Return [X, Y] of the center of cell containing provided text 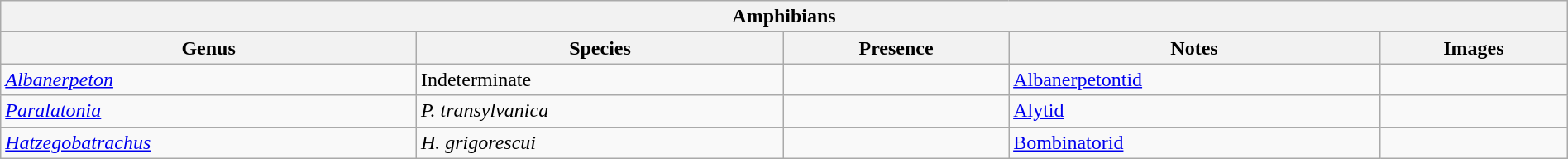
Indeterminate [600, 79]
Images [1474, 48]
Presence [896, 48]
Albanerpetontid [1194, 79]
Alytid [1194, 111]
Genus [208, 48]
Bombinatorid [1194, 142]
Notes [1194, 48]
Albanerpeton [208, 79]
Paralatonia [208, 111]
H. grigorescui [600, 142]
Species [600, 48]
Amphibians [784, 17]
Hatzegobatrachus [208, 142]
P. transylvanica [600, 111]
